Detect which cell encompasses the target text, then output its [X, Y] center coordinate. 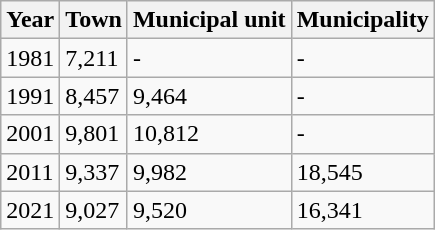
Year [30, 20]
9,337 [94, 172]
8,457 [94, 96]
2021 [30, 210]
1981 [30, 58]
9,027 [94, 210]
2011 [30, 172]
18,545 [362, 172]
10,812 [209, 134]
1991 [30, 96]
9,520 [209, 210]
7,211 [94, 58]
9,982 [209, 172]
16,341 [362, 210]
9,464 [209, 96]
2001 [30, 134]
Municipality [362, 20]
9,801 [94, 134]
Municipal unit [209, 20]
Town [94, 20]
